Provide the (x, y) coordinate of the cell's center where the given text is located.  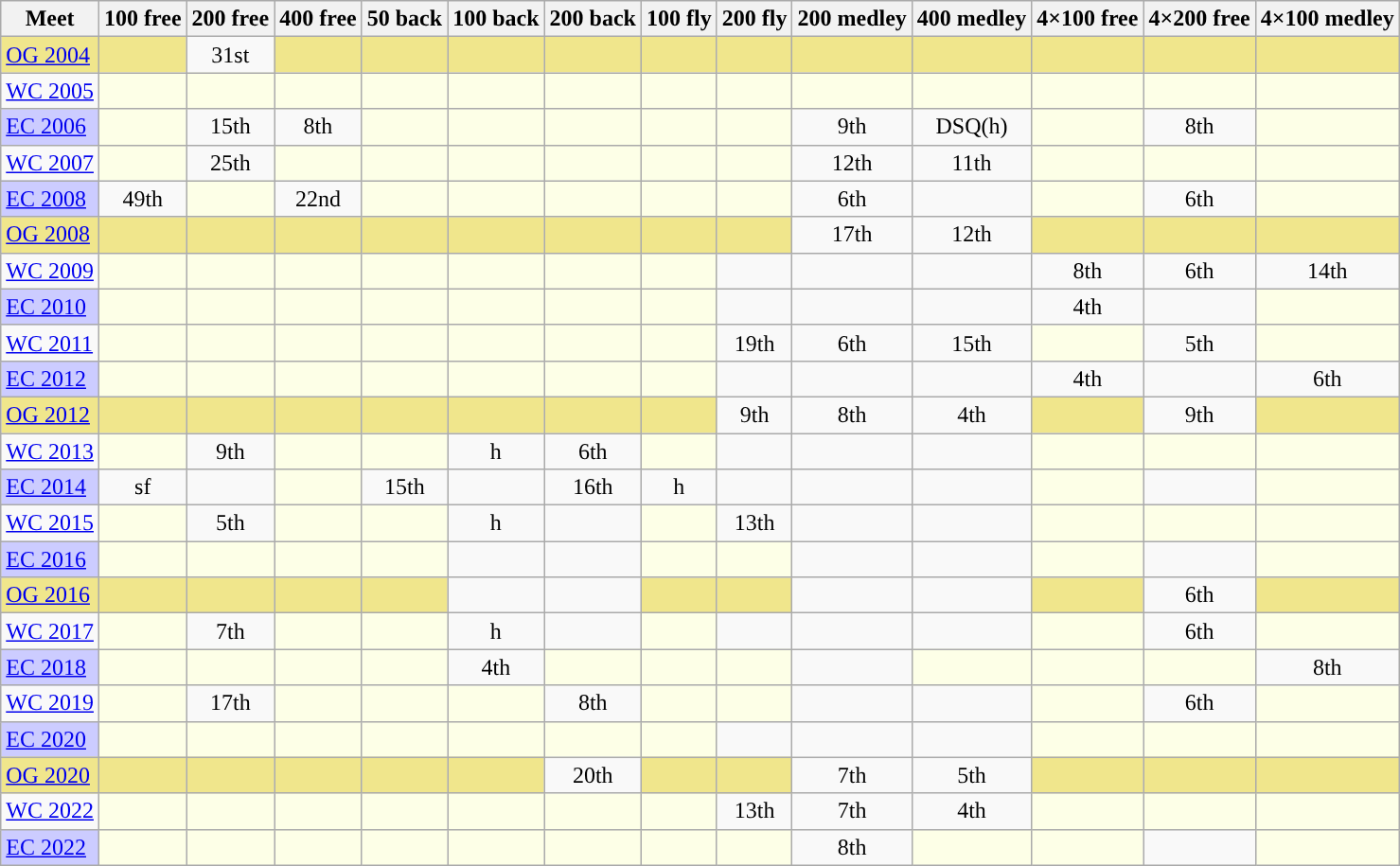
OG 2016 (50, 595)
4×100 medley (1327, 19)
20th (593, 775)
WC 2017 (50, 631)
DSQ(h) (971, 127)
22nd (318, 199)
EC 2016 (50, 559)
WC 2015 (50, 523)
EC 2020 (50, 739)
EC 2014 (50, 487)
400 free (318, 19)
25th (231, 163)
WC 2013 (50, 451)
EC 2006 (50, 127)
WC 2019 (50, 703)
OG 2020 (50, 775)
200 back (593, 19)
4×100 free (1088, 19)
400 medley (971, 19)
OG 2004 (50, 55)
49th (142, 199)
WC 2009 (50, 271)
WC 2007 (50, 163)
200 medley (852, 19)
100 back (496, 19)
EC 2010 (50, 307)
EC 2022 (50, 847)
EC 2018 (50, 667)
4×200 free (1199, 19)
Meet (50, 19)
14th (1327, 271)
200 free (231, 19)
11th (971, 163)
EC 2012 (50, 379)
100 fly (679, 19)
OG 2008 (50, 235)
50 back (404, 19)
100 free (142, 19)
OG 2012 (50, 415)
16th (593, 487)
WC 2022 (50, 811)
WC 2011 (50, 343)
19th (754, 343)
EC 2008 (50, 199)
WC 2005 (50, 91)
sf (142, 487)
31st (231, 55)
200 fly (754, 19)
